From the cell containing the given text, extract its center point as [x, y] coordinate. 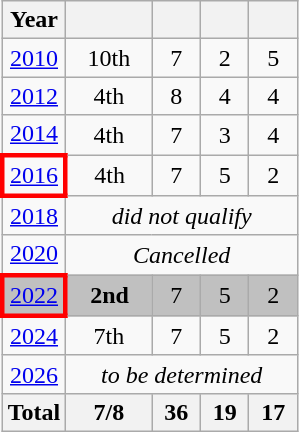
did not qualify [182, 216]
2018 [34, 216]
2022 [34, 296]
3 [224, 135]
2026 [34, 374]
2010 [34, 58]
19 [224, 412]
2014 [34, 135]
to be determined [182, 374]
7/8 [109, 412]
Year [34, 20]
17 [274, 412]
Total [34, 412]
7th [109, 336]
36 [176, 412]
2020 [34, 255]
2012 [34, 96]
2024 [34, 336]
2nd [109, 296]
2016 [34, 174]
Cancelled [182, 255]
10th [109, 58]
8 [176, 96]
